Detect which cell encompasses the target text, then output its (X, Y) center coordinate. 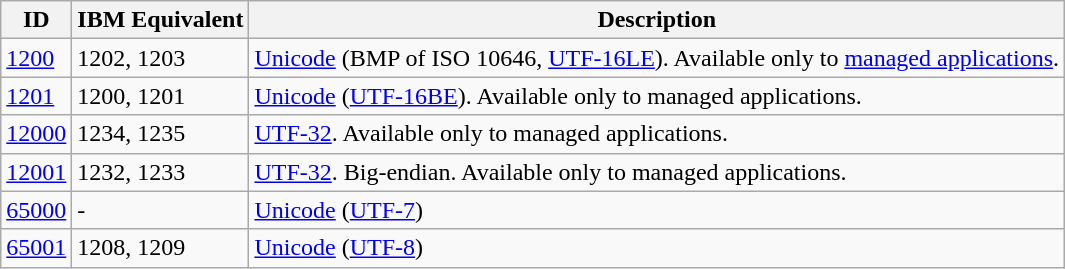
65001 (36, 248)
Unicode (UTF-8) (657, 248)
1232, 1233 (160, 172)
1202, 1203 (160, 58)
12001 (36, 172)
IBM Equivalent (160, 20)
1201 (36, 96)
Unicode (UTF-16BE). Available only to managed applications. (657, 96)
- (160, 210)
Unicode (BMP of ISO 10646, UTF-16LE). Available only to managed applications. (657, 58)
12000 (36, 134)
Unicode (UTF-7) (657, 210)
1234, 1235 (160, 134)
Description (657, 20)
65000 (36, 210)
1208, 1209 (160, 248)
1200 (36, 58)
UTF-32. Available only to managed applications. (657, 134)
UTF-32. Big-endian. Available only to managed applications. (657, 172)
1200, 1201 (160, 96)
ID (36, 20)
